Return [X, Y] of the center of cell containing provided text 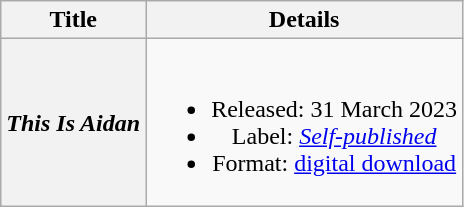
Released: 31 March 2023Label: Self-publishedFormat: digital download [304, 122]
Title [74, 20]
Details [304, 20]
This Is Aidan [74, 122]
